Return the (x, y) coordinate for the center point of the cell that contains the specified text.  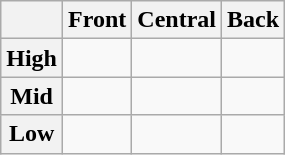
Central (177, 20)
High (32, 58)
Mid (32, 96)
Back (254, 20)
Low (32, 134)
Front (98, 20)
